Output the [X, Y] coordinate of the center of the cell containing the given text.  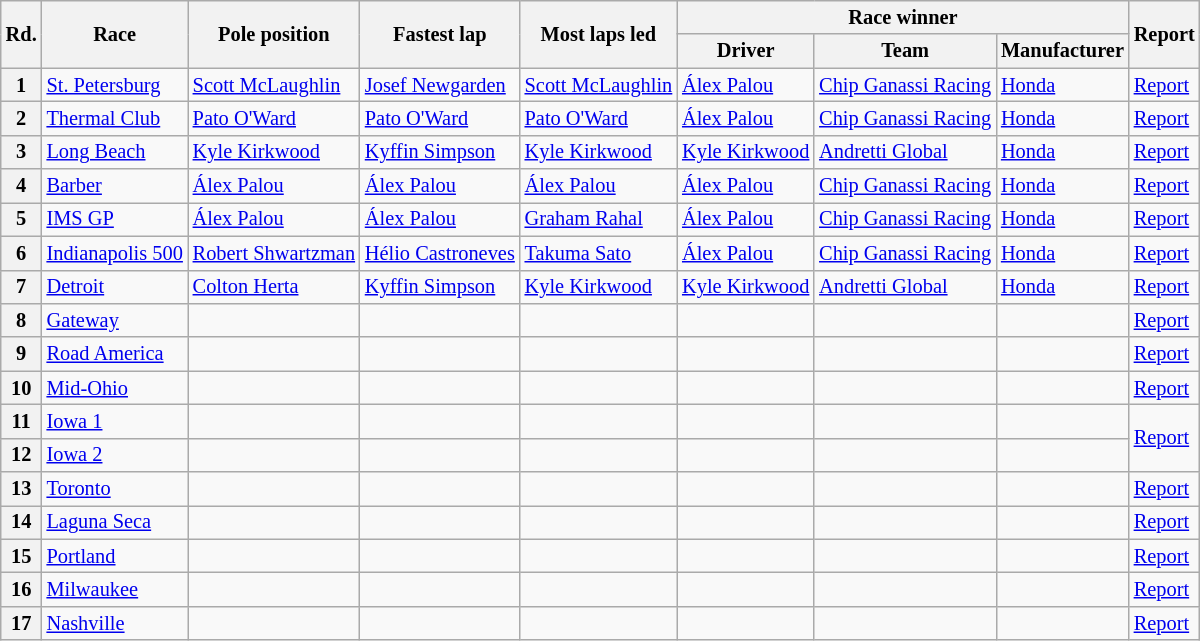
Iowa 1 [115, 421]
Graham Rahal [598, 219]
Fastest lap [440, 34]
Portland [115, 556]
9 [22, 354]
5 [22, 219]
13 [22, 489]
Long Beach [115, 152]
Colton Herta [274, 287]
Manufacturer [1062, 51]
Laguna Seca [115, 522]
Most laps led [598, 34]
6 [22, 253]
Takuma Sato [598, 253]
Road America [115, 354]
Mid-Ohio [115, 388]
IMS GP [115, 219]
St. Petersburg [115, 85]
Driver [746, 51]
15 [22, 556]
1 [22, 85]
Nashville [115, 623]
Pole position [274, 34]
3 [22, 152]
4 [22, 186]
16 [22, 589]
Iowa 2 [115, 455]
Rd. [22, 34]
Toronto [115, 489]
7 [22, 287]
Josef Newgarden [440, 85]
Race [115, 34]
12 [22, 455]
Robert Shwartzman [274, 253]
Milwaukee [115, 589]
8 [22, 320]
2 [22, 118]
Gateway [115, 320]
Race winner [903, 17]
Team [905, 51]
Hélio Castroneves [440, 253]
17 [22, 623]
11 [22, 421]
Detroit [115, 287]
Barber [115, 186]
Indianapolis 500 [115, 253]
14 [22, 522]
10 [22, 388]
Thermal Club [115, 118]
